Locate the cell with the specified text and output its [x, y] center coordinate. 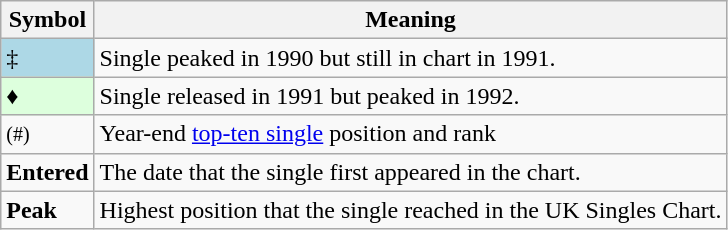
Highest position that the single reached in the UK Singles Chart. [410, 210]
Symbol [48, 20]
Entered [48, 172]
Meaning [410, 20]
The date that the single first appeared in the chart. [410, 172]
‡ [48, 58]
Single peaked in 1990 but still in chart in 1991. [410, 58]
♦ [48, 96]
(#) [48, 134]
Year-end top-ten single position and rank [410, 134]
Peak [48, 210]
Single released in 1991 but peaked in 1992. [410, 96]
